From the cell containing the given text, extract its center point as [x, y] coordinate. 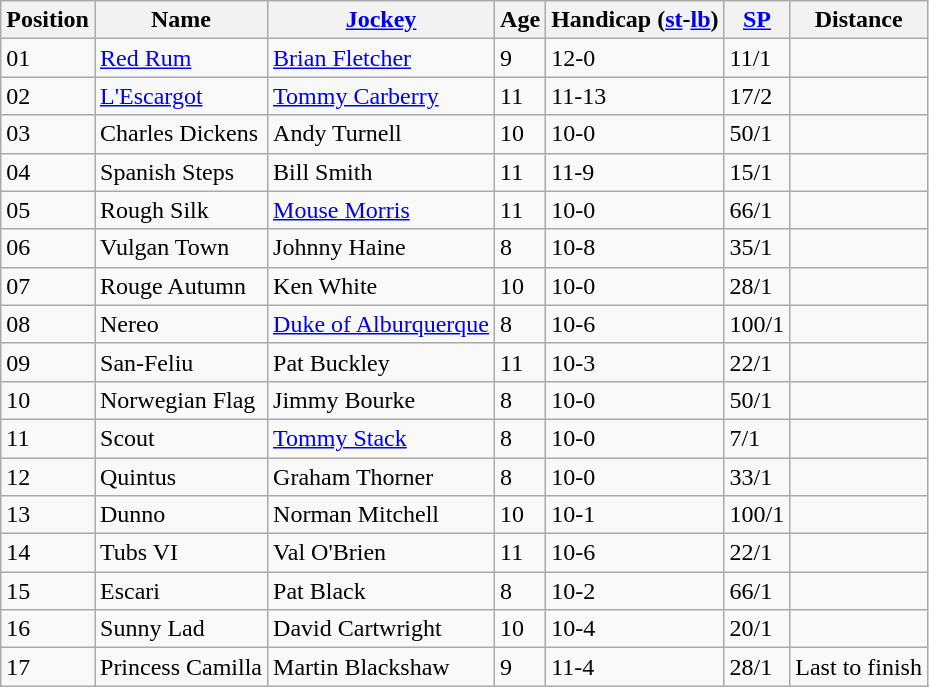
Brian Fletcher [382, 58]
Bill Smith [382, 172]
Quintus [180, 477]
20/1 [757, 629]
Jockey [382, 20]
Dunno [180, 515]
15 [48, 591]
Rough Silk [180, 210]
Andy Turnell [382, 134]
Escari [180, 591]
Vulgan Town [180, 248]
Princess Camilla [180, 667]
Norwegian Flag [180, 400]
Name [180, 20]
11/1 [757, 58]
11-13 [635, 96]
15/1 [757, 172]
12 [48, 477]
Tubs VI [180, 553]
Val O'Brien [382, 553]
Spanish Steps [180, 172]
David Cartwright [382, 629]
10-3 [635, 362]
Sunny Lad [180, 629]
Rouge Autumn [180, 286]
17 [48, 667]
03 [48, 134]
Ken White [382, 286]
12-0 [635, 58]
Duke of Alburquerque [382, 324]
Martin Blackshaw [382, 667]
06 [48, 248]
Age [520, 20]
San-Feliu [180, 362]
SP [757, 20]
01 [48, 58]
Last to finish [859, 667]
Mouse Morris [382, 210]
13 [48, 515]
07 [48, 286]
Scout [180, 438]
10-8 [635, 248]
Tommy Carberry [382, 96]
Pat Black [382, 591]
08 [48, 324]
Tommy Stack [382, 438]
Nereo [180, 324]
17/2 [757, 96]
35/1 [757, 248]
Pat Buckley [382, 362]
Position [48, 20]
L'Escargot [180, 96]
33/1 [757, 477]
Johnny Haine [382, 248]
Red Rum [180, 58]
Distance [859, 20]
05 [48, 210]
Norman Mitchell [382, 515]
16 [48, 629]
14 [48, 553]
10-4 [635, 629]
Graham Thorner [382, 477]
11-4 [635, 667]
Charles Dickens [180, 134]
Handicap (st-lb) [635, 20]
Jimmy Bourke [382, 400]
7/1 [757, 438]
02 [48, 96]
10-2 [635, 591]
11-9 [635, 172]
10-1 [635, 515]
04 [48, 172]
09 [48, 362]
